For the text-containing cell, return its midpoint in [X, Y] coordinate format. 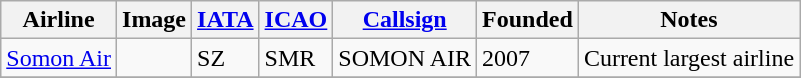
SOMON AIR [405, 58]
Callsign [405, 20]
IATA [226, 20]
Current largest airline [688, 58]
SMR [296, 58]
ICAO [296, 20]
Airline [59, 20]
Image [154, 20]
SZ [226, 58]
Founded [528, 20]
2007 [528, 58]
Notes [688, 20]
Somon Air [59, 58]
